From the cell containing the given text, extract its center point as [x, y] coordinate. 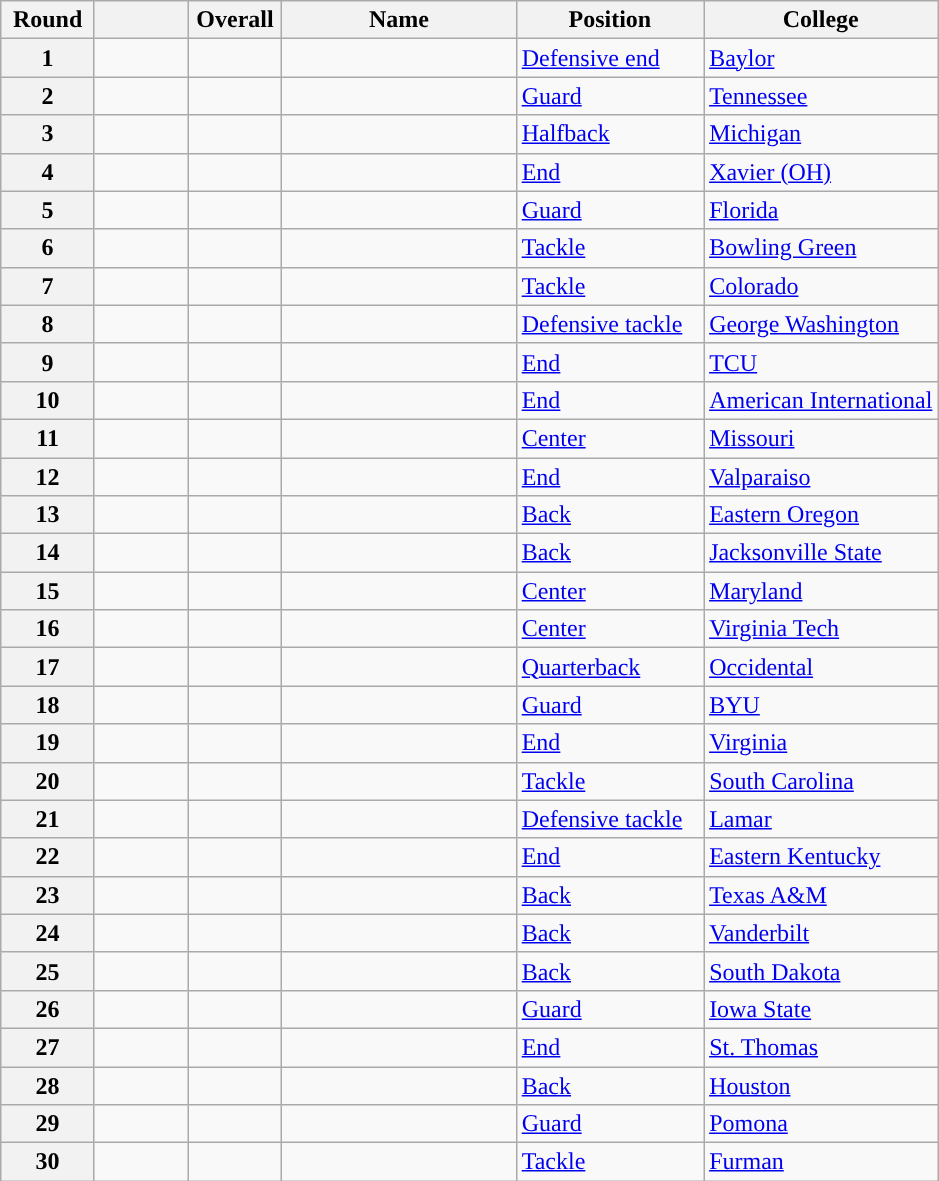
Tennessee [821, 96]
College [821, 20]
13 [48, 515]
1 [48, 58]
12 [48, 477]
14 [48, 553]
9 [48, 362]
30 [48, 1162]
Valparaiso [821, 477]
Lamar [821, 819]
TCU [821, 362]
Virginia [821, 743]
29 [48, 1124]
3 [48, 134]
Baylor [821, 58]
Quarterback [610, 667]
Name [399, 20]
21 [48, 819]
11 [48, 438]
22 [48, 857]
Xavier (OH) [821, 172]
South Carolina [821, 781]
19 [48, 743]
American International [821, 400]
Houston [821, 1085]
Maryland [821, 591]
4 [48, 172]
Missouri [821, 438]
5 [48, 210]
20 [48, 781]
10 [48, 400]
George Washington [821, 324]
16 [48, 629]
6 [48, 248]
Jacksonville State [821, 553]
Halfback [610, 134]
Colorado [821, 286]
Texas A&M [821, 895]
Eastern Kentucky [821, 857]
Bowling Green [821, 248]
Michigan [821, 134]
Furman [821, 1162]
27 [48, 1047]
26 [48, 1009]
Vanderbilt [821, 933]
Overall [235, 20]
25 [48, 971]
Florida [821, 210]
8 [48, 324]
South Dakota [821, 971]
23 [48, 895]
Occidental [821, 667]
Eastern Oregon [821, 515]
28 [48, 1085]
BYU [821, 705]
Position [610, 20]
17 [48, 667]
7 [48, 286]
18 [48, 705]
2 [48, 96]
24 [48, 933]
Round [48, 20]
Iowa State [821, 1009]
15 [48, 591]
Defensive end [610, 58]
Pomona [821, 1124]
St. Thomas [821, 1047]
Virginia Tech [821, 629]
